Capture the cell that displays the provided text and extract its (x, y) central coordinate. 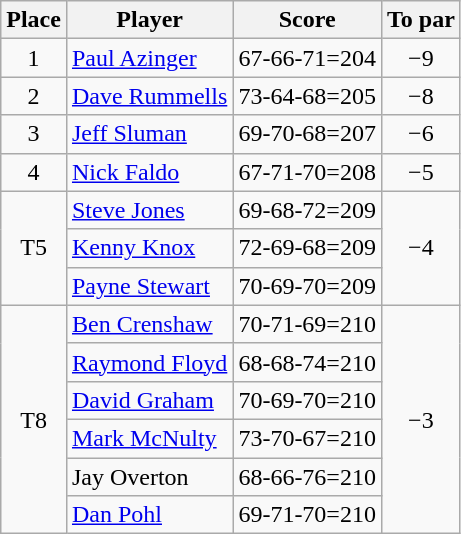
3 (34, 134)
Place (34, 20)
Ben Crenshaw (149, 324)
David Graham (149, 400)
68-66-76=210 (308, 477)
73-64-68=205 (308, 96)
−5 (420, 172)
T5 (34, 248)
Dave Rummells (149, 96)
Player (149, 20)
T8 (34, 419)
Score (308, 20)
Mark McNulty (149, 438)
Jay Overton (149, 477)
Nick Faldo (149, 172)
−9 (420, 58)
73-70-67=210 (308, 438)
−4 (420, 248)
2 (34, 96)
68-68-74=210 (308, 362)
69-70-68=207 (308, 134)
Jeff Sluman (149, 134)
−3 (420, 419)
Payne Stewart (149, 286)
Raymond Floyd (149, 362)
70-69-70=209 (308, 286)
70-69-70=210 (308, 400)
Steve Jones (149, 210)
4 (34, 172)
69-71-70=210 (308, 515)
1 (34, 58)
70-71-69=210 (308, 324)
Kenny Knox (149, 248)
−8 (420, 96)
Paul Azinger (149, 58)
72-69-68=209 (308, 248)
Dan Pohl (149, 515)
69-68-72=209 (308, 210)
−6 (420, 134)
67-71-70=208 (308, 172)
To par (420, 20)
67-66-71=204 (308, 58)
